Detect which cell encompasses the target text, then output its (X, Y) center coordinate. 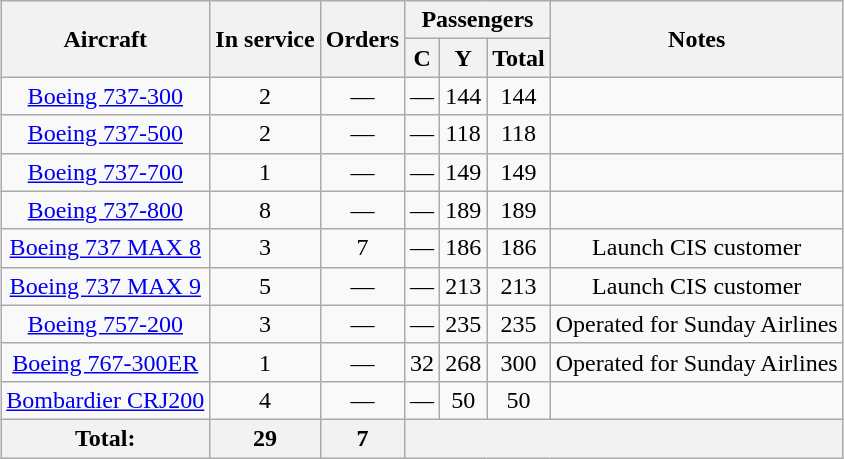
Boeing 757-200 (106, 324)
Total (519, 58)
Boeing 737-700 (106, 172)
Notes (696, 39)
5 (265, 286)
4 (265, 400)
Boeing 737 MAX 8 (106, 248)
Y (464, 58)
Bombardier CRJ200 (106, 400)
8 (265, 210)
300 (519, 362)
In service (265, 39)
Boeing 737-300 (106, 96)
Boeing 767-300ER (106, 362)
Aircraft (106, 39)
C (422, 58)
Passengers (478, 20)
29 (265, 438)
Boeing 737-500 (106, 134)
Total: (106, 438)
Boeing 737 MAX 9 (106, 286)
32 (422, 362)
Orders (362, 39)
Boeing 737-800 (106, 210)
268 (464, 362)
